Output the [X, Y] coordinate of the center of the cell containing the given text.  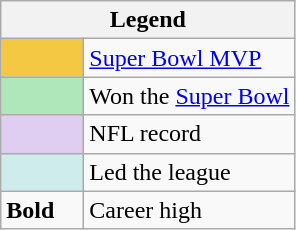
Legend [148, 20]
Career high [190, 210]
NFL record [190, 134]
Bold [42, 210]
Led the league [190, 172]
Won the Super Bowl [190, 96]
Super Bowl MVP [190, 58]
